For the text-containing cell, return its midpoint in (x, y) coordinate format. 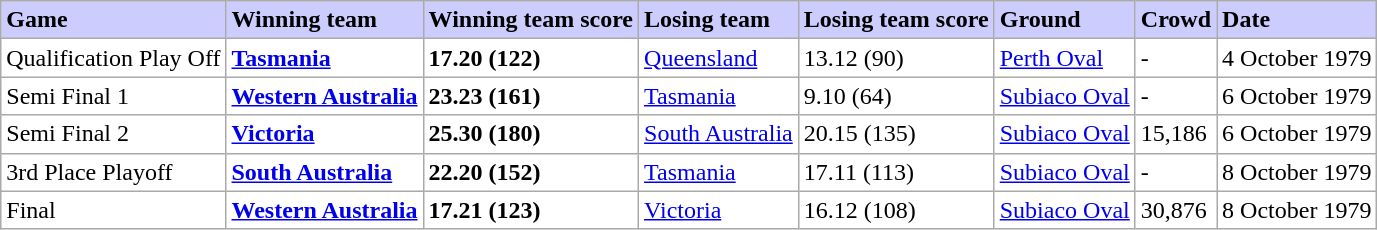
25.30 (180) (531, 134)
Ground (1064, 20)
Date (1297, 20)
17.11 (113) (896, 172)
17.20 (122) (531, 58)
Crowd (1176, 20)
17.21 (123) (531, 210)
Semi Final 2 (114, 134)
Semi Final 1 (114, 96)
Queensland (719, 58)
Losing team (719, 20)
Losing team score (896, 20)
Winning team (324, 20)
3rd Place Playoff (114, 172)
30,876 (1176, 210)
23.23 (161) (531, 96)
Qualification Play Off (114, 58)
Perth Oval (1064, 58)
16.12 (108) (896, 210)
Final (114, 210)
15,186 (1176, 134)
22.20 (152) (531, 172)
Game (114, 20)
4 October 1979 (1297, 58)
9.10 (64) (896, 96)
13.12 (90) (896, 58)
20.15 (135) (896, 134)
Winning team score (531, 20)
